Extract the [X, Y] coordinate from the center of the cell holding the provided text.  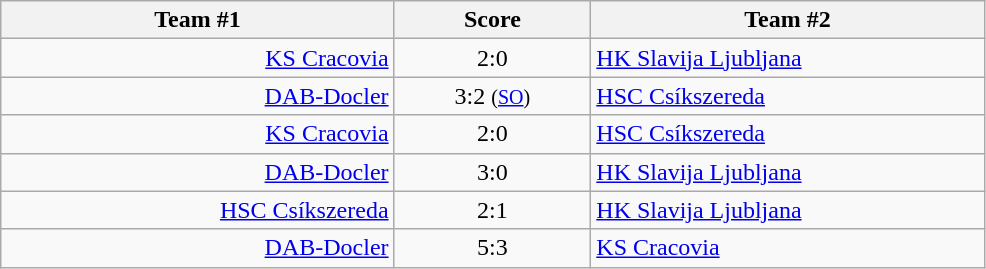
5:3 [492, 248]
Score [492, 20]
3:0 [492, 172]
Team #1 [198, 20]
3:2 (SO) [492, 96]
Team #2 [788, 20]
2:1 [492, 210]
